Scan for the cell matching the given text and deliver its (X, Y) coordinate at center. 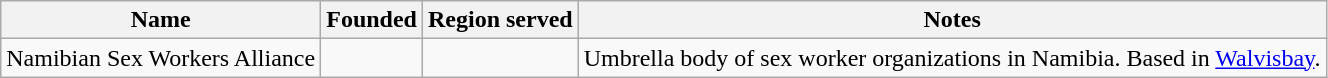
Namibian Sex Workers Alliance (161, 58)
Region served (500, 20)
Name (161, 20)
Notes (952, 20)
Umbrella body of sex worker organizations in Namibia. Based in Walvisbay. (952, 58)
Founded (372, 20)
